Pinpoint the cell where the given text exists, returning its (x, y) midpoint coordinate. 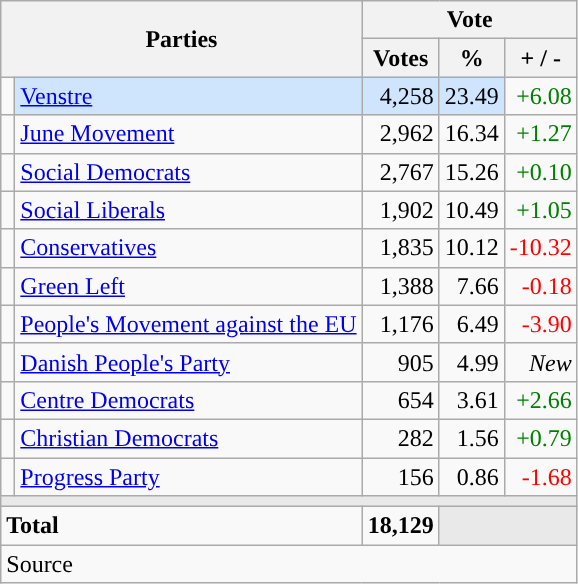
0.86 (472, 477)
23.49 (472, 96)
+0.79 (540, 438)
2,767 (400, 172)
282 (400, 438)
Venstre (188, 96)
+0.10 (540, 172)
Parties (182, 39)
156 (400, 477)
+1.05 (540, 210)
New (540, 362)
-0.18 (540, 286)
2,962 (400, 134)
10.12 (472, 248)
+1.27 (540, 134)
4,258 (400, 96)
Green Left (188, 286)
Danish People's Party (188, 362)
Christian Democrats (188, 438)
10.49 (472, 210)
3.61 (472, 400)
1,902 (400, 210)
654 (400, 400)
June Movement (188, 134)
People's Movement against the EU (188, 324)
905 (400, 362)
% (472, 58)
+2.66 (540, 400)
1.56 (472, 438)
Progress Party (188, 477)
-1.68 (540, 477)
Social Democrats (188, 172)
Vote (470, 20)
6.49 (472, 324)
15.26 (472, 172)
Social Liberals (188, 210)
1,176 (400, 324)
4.99 (472, 362)
18,129 (400, 526)
16.34 (472, 134)
Source (290, 564)
Conservatives (188, 248)
Votes (400, 58)
-10.32 (540, 248)
+ / - (540, 58)
7.66 (472, 286)
1,835 (400, 248)
+6.08 (540, 96)
1,388 (400, 286)
-3.90 (540, 324)
Centre Democrats (188, 400)
Total (182, 526)
